For the text-containing cell, return its midpoint in (x, y) coordinate format. 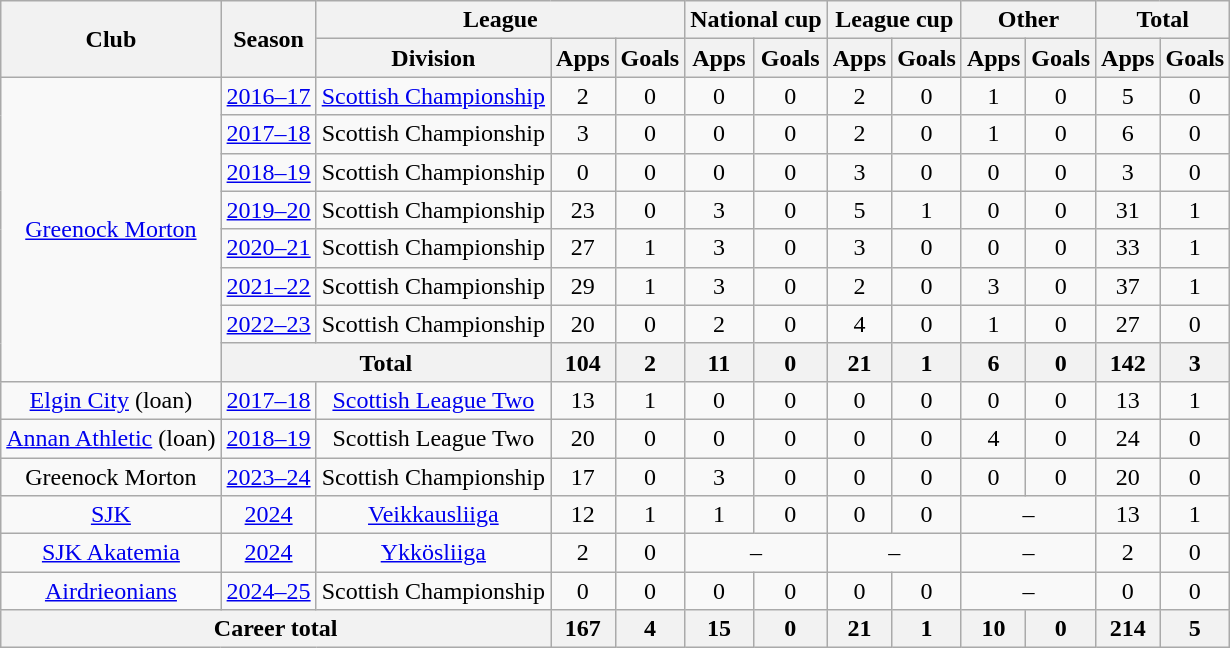
104 (583, 362)
214 (1128, 629)
10 (993, 629)
SJK Akatemia (111, 553)
Club (111, 39)
Ykkösliiga (433, 553)
17 (583, 477)
15 (719, 629)
League cup (894, 20)
12 (583, 515)
National cup (756, 20)
Elgin City (loan) (111, 400)
2022–23 (268, 324)
Career total (276, 629)
2016–17 (268, 96)
Season (268, 39)
Airdrieonians (111, 591)
11 (719, 362)
2020–21 (268, 248)
Division (433, 58)
29 (583, 286)
37 (1128, 286)
SJK (111, 515)
Veikkausliiga (433, 515)
Annan Athletic (loan) (111, 438)
31 (1128, 210)
League (500, 20)
2019–20 (268, 210)
Other (1028, 20)
24 (1128, 438)
2024–25 (268, 591)
167 (583, 629)
2021–22 (268, 286)
23 (583, 210)
2023–24 (268, 477)
142 (1128, 362)
33 (1128, 248)
